Capture the cell that displays the provided text and extract its [X, Y] central coordinate. 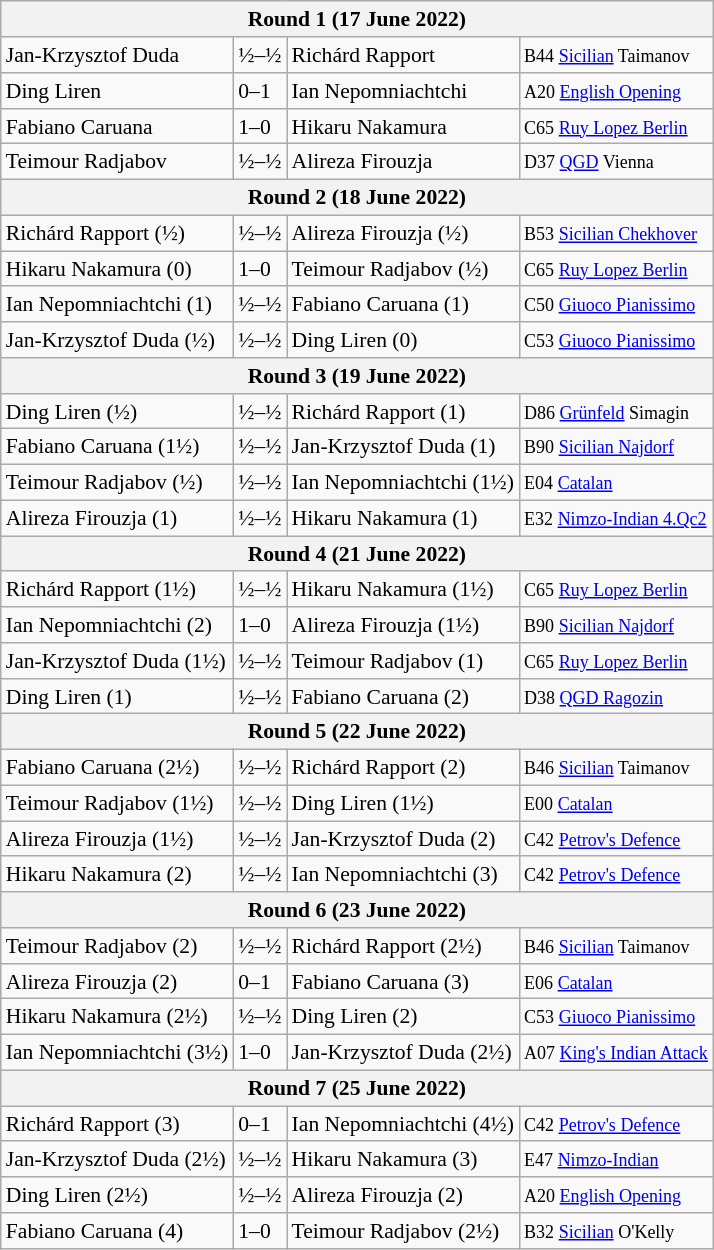
Jan-Krzysztof Duda (2) [403, 839]
Richárd Rapport (1) [403, 411]
E00 Catalan [616, 803]
Fabiano Caruana [117, 126]
Fabiano Caruana (4) [117, 1231]
Ian Nepomniachtchi (3½) [117, 1052]
Richárd Rapport (2) [403, 767]
Round 4 (21 June 2022) [357, 554]
Round 5 (22 June 2022) [357, 732]
Richárd Rapport (2½) [403, 946]
Round 3 (19 June 2022) [357, 376]
Hikaru Nakamura (2½) [117, 1017]
Fabiano Caruana (3) [403, 981]
Ding Liren (2½) [117, 1195]
С53 Giuoco Pianissimo [616, 1017]
E06 Catalan [616, 981]
Ding Liren (½) [117, 411]
Teimour Radjabov (1) [403, 661]
Richárd Rapport (1½) [117, 589]
Fabiano Caruana (1½) [117, 447]
Richárd Rapport [403, 55]
Ding Liren (1) [117, 696]
Ian Nepomniachtchi (3) [403, 874]
Ding Liren (2) [403, 1017]
Jan-Krzysztof Duda (1) [403, 447]
Teimour Radjabov (1½) [117, 803]
Ding Liren (1½) [403, 803]
Fabiano Caruana (1) [403, 304]
Richárd Rapport (½) [117, 233]
A07 King's Indian Attack [616, 1052]
Jan-Krzysztof Duda (1½) [117, 661]
Fabiano Caruana (2) [403, 696]
Ian Nepomniachtchi (4½) [403, 1124]
Teimour Radjabov (2½) [403, 1231]
Ian Nepomniachtchi (2) [117, 625]
E04 Catalan [616, 482]
B32 Sicilian O'Kelly [616, 1231]
Alireza Firouzja (½) [403, 233]
Jan-Krzysztof Duda [117, 55]
Hikaru Nakamura (2) [117, 874]
Hikaru Nakamura (1) [403, 518]
D38 QGD Ragozin [616, 696]
E32 Nimzo-Indian 4.Qc2 [616, 518]
Teimour Radjabov (2) [117, 946]
Round 7 (25 June 2022) [357, 1088]
Hikaru Nakamura (0) [117, 269]
Teimour Radjabov [117, 162]
Hikaru Nakamura (3) [403, 1159]
Hikaru Nakamura [403, 126]
E47 Nimzo-Indian [616, 1159]
C53 Giuoco Pianissimo [616, 340]
Fabiano Caruana (2½) [117, 767]
Round 1 (17 June 2022) [357, 19]
Ding Liren (0) [403, 340]
Jan-Krzysztof Duda (½) [117, 340]
D86 Grünfeld Simagin [616, 411]
Ian Nepomniachtchi (1½) [403, 482]
Round 6 (23 June 2022) [357, 910]
Ian Nepomniachtchi [403, 91]
Alireza Firouzja [403, 162]
Richárd Rapport (3) [117, 1124]
B53 Sicilian Chekhover [616, 233]
D37 QGD Vienna [616, 162]
C50 Giuoco Pianissimo [616, 304]
B44 Sicilian Taimanov [616, 55]
Ian Nepomniachtchi (1) [117, 304]
Alireza Firouzja (1) [117, 518]
Ding Liren [117, 91]
Round 2 (18 June 2022) [357, 197]
Hikaru Nakamura (1½) [403, 589]
